Return the (X, Y) coordinate for the center point of the cell that contains the specified text.  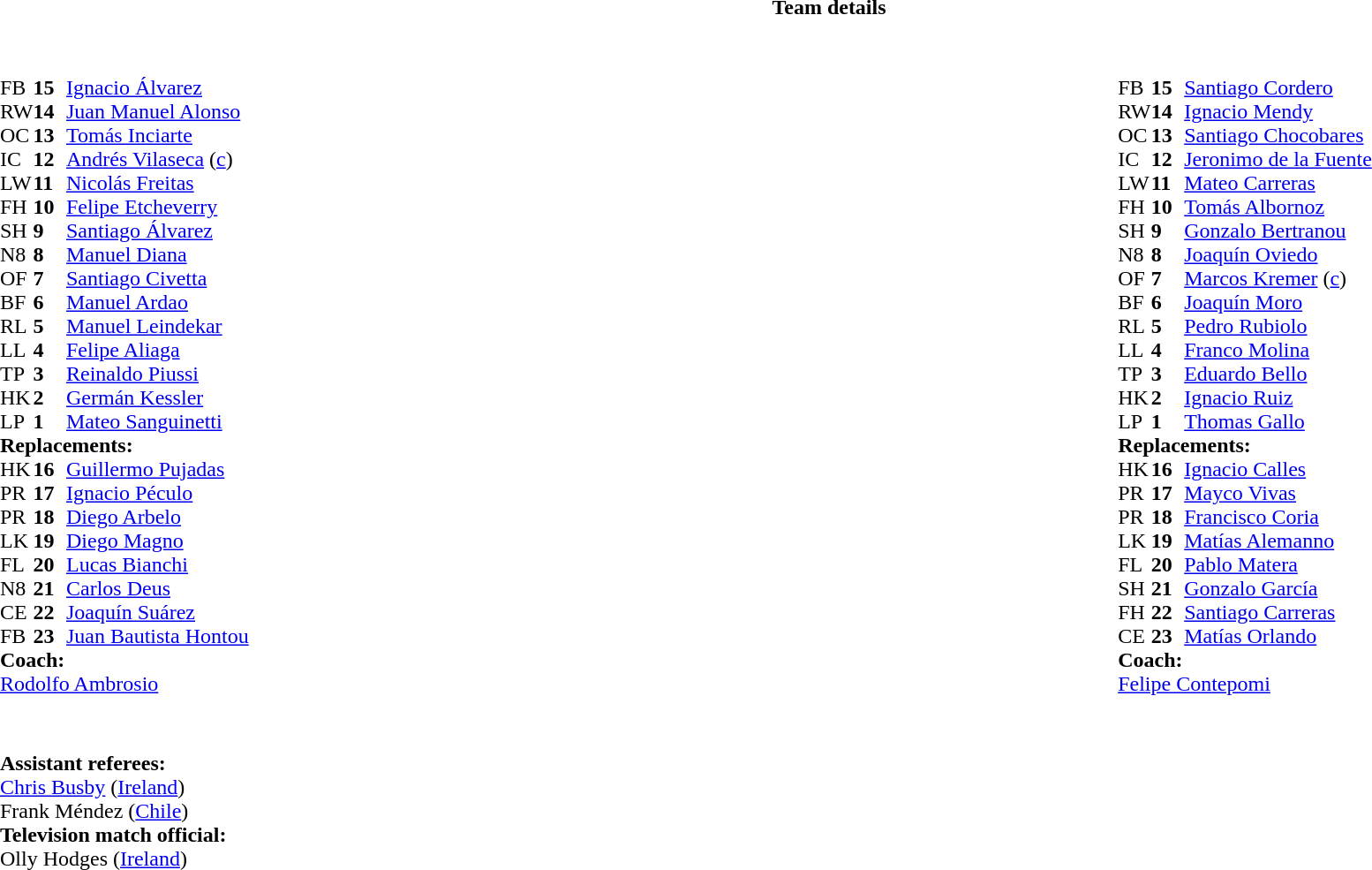
Matías Alemanno (1278, 541)
Felipe Etcheverry (157, 207)
Diego Arbelo (157, 518)
Reinaldo Piussi (157, 374)
Nicolás Freitas (157, 184)
Gonzalo Bertranou (1278, 231)
Carlos Deus (157, 588)
Joaquín Moro (1278, 302)
Pablo Matera (1278, 565)
Franco Molina (1278, 350)
Joaquín Suárez (157, 613)
Santiago Álvarez (157, 231)
Manuel Ardao (157, 302)
Santiago Civetta (157, 279)
Germán Kessler (157, 397)
Mateo Carreras (1278, 184)
Thomas Gallo (1278, 422)
Gonzalo García (1278, 588)
Felipe Contepomi (1245, 684)
Marcos Kremer (c) (1278, 279)
Lucas Bianchi (157, 565)
Ignacio Calles (1278, 470)
Tomás Inciarte (157, 136)
Ignacio Mendy (1278, 111)
Ignacio Péculo (157, 493)
Santiago Chocobares (1278, 136)
Manuel Diana (157, 254)
Rodolfo Ambrosio (124, 684)
Joaquín Oviedo (1278, 254)
Ignacio Álvarez (157, 88)
Eduardo Bello (1278, 374)
Andrés Vilaseca (c) (157, 159)
Mateo Sanguinetti (157, 422)
Juan Bautista Hontou (157, 636)
Tomás Albornoz (1278, 207)
Matías Orlando (1278, 636)
Jeronimo de la Fuente (1278, 159)
Manuel Leindekar (157, 327)
Santiago Cordero (1278, 88)
Felipe Aliaga (157, 350)
Francisco Coria (1278, 518)
Diego Magno (157, 541)
Santiago Carreras (1278, 613)
Ignacio Ruiz (1278, 397)
Mayco Vivas (1278, 493)
Juan Manuel Alonso (157, 111)
Pedro Rubiolo (1278, 327)
Guillermo Pujadas (157, 470)
